Extract the (X, Y) coordinate from the center of the cell holding the provided text.  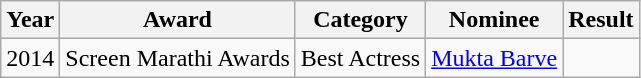
2014 (30, 58)
Mukta Barve (494, 58)
Screen Marathi Awards (178, 58)
Nominee (494, 20)
Result (601, 20)
Category (360, 20)
Best Actress (360, 58)
Year (30, 20)
Award (178, 20)
